Determine the [X, Y] coordinate at the center of the cell enclosing the given text.  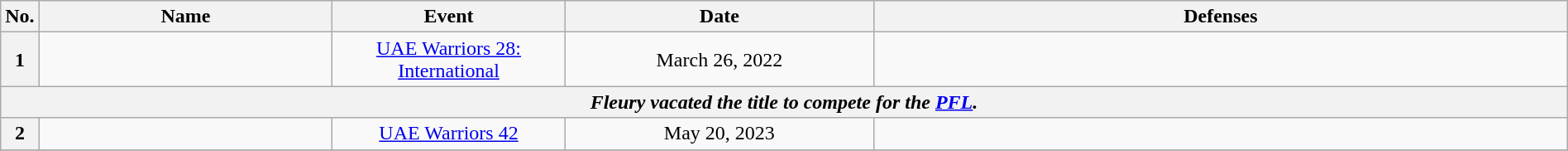
Date [719, 17]
Defenses [1221, 17]
March 26, 2022 [719, 60]
May 20, 2023 [719, 134]
Fleury vacated the title to compete for the PFL. [784, 102]
UAE Warriors 28: International [448, 60]
UAE Warriors 42 [448, 134]
No. [20, 17]
Event [448, 17]
1 [20, 60]
Name [185, 17]
2 [20, 134]
